Output the (x, y) coordinate of the center of the cell containing the given text.  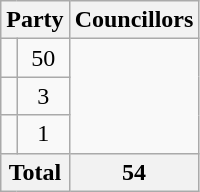
Councillors (134, 20)
3 (43, 96)
1 (43, 134)
50 (43, 58)
54 (134, 172)
Party (35, 20)
Total (35, 172)
